Capture the cell that displays the provided text and extract its [X, Y] central coordinate. 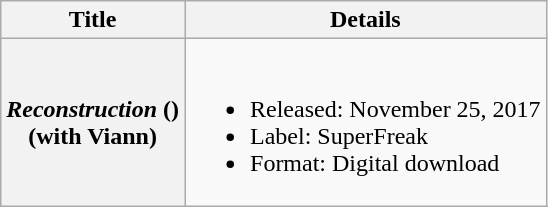
Released: November 25, 2017Label: SuperFreakFormat: Digital download [365, 122]
Title [93, 20]
Reconstruction ()(with Viann) [93, 122]
Details [365, 20]
